Search for the cell housing the specified text and yield its [x, y] center coordinate. 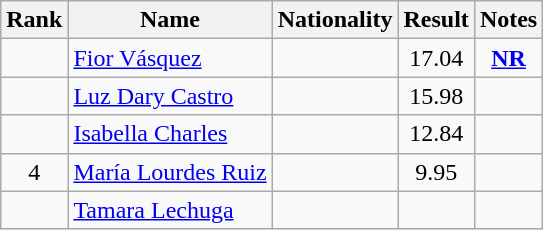
Tamara Lechuga [170, 210]
Isabella Charles [170, 134]
Name [170, 20]
Nationality [335, 20]
15.98 [436, 96]
Luz Dary Castro [170, 96]
Fior Vásquez [170, 58]
Rank [34, 20]
María Lourdes Ruiz [170, 172]
12.84 [436, 134]
Result [436, 20]
NR [508, 58]
4 [34, 172]
Notes [508, 20]
9.95 [436, 172]
17.04 [436, 58]
